Return the [X, Y] coordinate for the center point of the cell that contains the specified text.  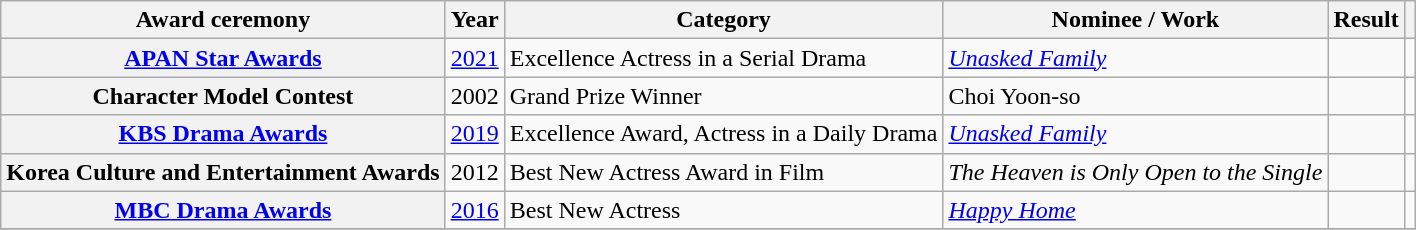
Excellence Award, Actress in a Daily Drama [724, 134]
2021 [474, 58]
Best New Actress [724, 210]
Award ceremony [223, 20]
2016 [474, 210]
Nominee / Work [1136, 20]
Korea Culture and Entertainment Awards [223, 172]
The Heaven is Only Open to the Single [1136, 172]
2002 [474, 96]
2019 [474, 134]
KBS Drama Awards [223, 134]
MBC Drama Awards [223, 210]
Choi Yoon-so [1136, 96]
Happy Home [1136, 210]
Best New Actress Award in Film [724, 172]
Grand Prize Winner [724, 96]
Year [474, 20]
APAN Star Awards [223, 58]
Result [1366, 20]
Character Model Contest [223, 96]
Category [724, 20]
Excellence Actress in a Serial Drama [724, 58]
2012 [474, 172]
